Output the (X, Y) coordinate of the center of the cell containing the given text.  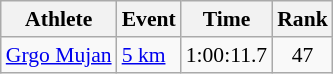
1:00:11.7 (226, 55)
Time (226, 19)
Rank (302, 19)
47 (302, 55)
5 km (149, 55)
Grgo Mujan (59, 55)
Athlete (59, 19)
Event (149, 19)
